Determine the (X, Y) coordinate at the center of the cell enclosing the given text.  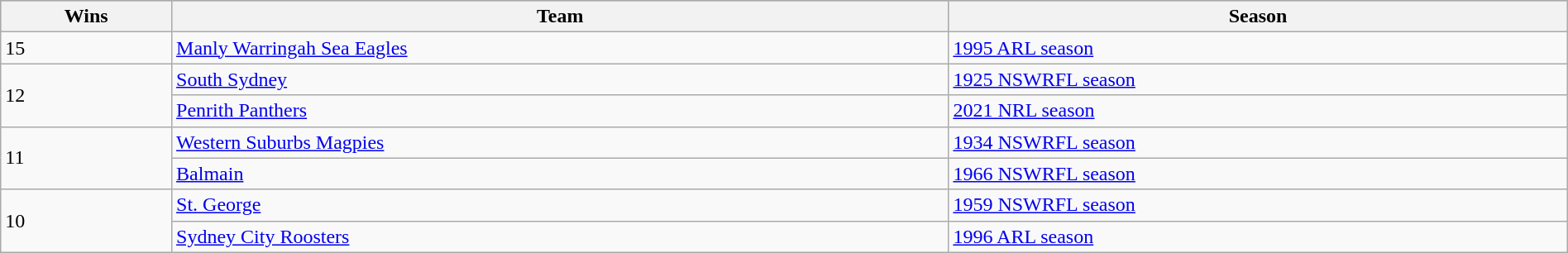
Team (561, 17)
Wins (86, 17)
15 (86, 48)
2021 NRL season (1258, 111)
Manly Warringah Sea Eagles (561, 48)
1996 ARL season (1258, 236)
Season (1258, 17)
1959 NSWRFL season (1258, 205)
1934 NSWRFL season (1258, 142)
12 (86, 95)
Western Suburbs Magpies (561, 142)
Balmain (561, 174)
10 (86, 221)
Penrith Panthers (561, 111)
South Sydney (561, 79)
Sydney City Roosters (561, 236)
1925 NSWRFL season (1258, 79)
St. George (561, 205)
1995 ARL season (1258, 48)
1966 NSWRFL season (1258, 174)
11 (86, 158)
